Return the [x, y] coordinate for the center point of the cell that contains the specified text.  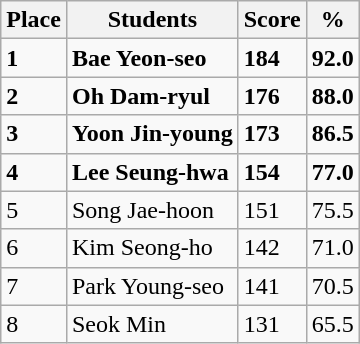
Students [152, 20]
Bae Yeon-seo [152, 58]
71.0 [332, 248]
75.5 [332, 210]
2 [34, 96]
173 [272, 134]
131 [272, 324]
70.5 [332, 286]
6 [34, 248]
Oh Dam-ryul [152, 96]
151 [272, 210]
141 [272, 286]
Yoon Jin-young [152, 134]
154 [272, 172]
Park Young-seo [152, 286]
1 [34, 58]
5 [34, 210]
77.0 [332, 172]
88.0 [332, 96]
176 [272, 96]
7 [34, 286]
65.5 [332, 324]
Lee Seung-hwa [152, 172]
184 [272, 58]
Kim Seong-ho [152, 248]
8 [34, 324]
Song Jae-hoon [152, 210]
142 [272, 248]
Seok Min [152, 324]
4 [34, 172]
3 [34, 134]
92.0 [332, 58]
Score [272, 20]
Place [34, 20]
86.5 [332, 134]
% [332, 20]
